For the text-containing cell, return its midpoint in (x, y) coordinate format. 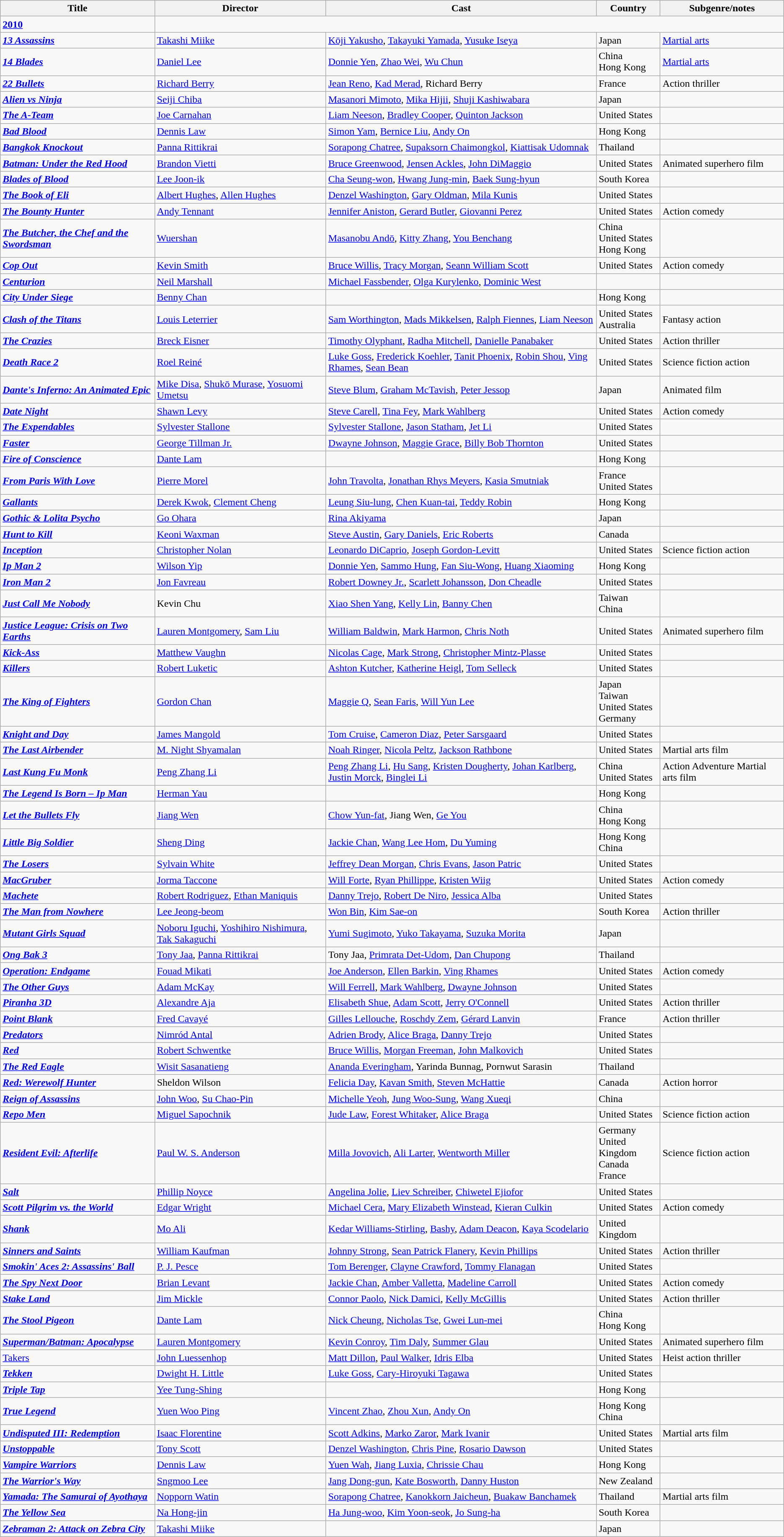
Breck Eisner (240, 341)
Jiang Wen (240, 815)
Yuen Woo Ping (240, 1411)
George Tillman Jr. (240, 443)
Johnny Strong, Sean Patrick Flanery, Kevin Phillips (461, 1251)
Keoni Waxman (240, 534)
Gallants (77, 502)
Robert Rodriguez, Ethan Maniquis (240, 896)
Tony Scott (240, 1449)
Jang Dong-gun, Kate Bosworth, Danny Huston (461, 1480)
Jim Mickle (240, 1299)
Will Ferrell, Mark Wahlberg, Dwayne Johnson (461, 987)
Subgenre/notes (722, 8)
Lee Jeong-beom (240, 912)
Blades of Blood (77, 179)
Sylvain White (240, 864)
Superman/Batman: Apocalypse (77, 1342)
Tom Cruise, Cameron Diaz, Peter Sarsgaard (461, 734)
Machete (77, 896)
Masanobu Andō, Kitty Zhang, You Benchang (461, 238)
Elisabeth Shue, Adam Scott, Jerry O'Connell (461, 1003)
Red (77, 1051)
Nicolas Cage, Mark Strong, Christopher Mintz-Plasse (461, 652)
Date Night (77, 411)
Robert Luketic (240, 668)
Neil Marshall (240, 282)
Ananda Everingham, Yarinda Bunnag, Pornwut Sarasin (461, 1066)
Little Big Soldier (77, 842)
The Bounty Hunter (77, 211)
Matthew Vaughn (240, 652)
Michael Fassbender, Olga Kurylenko, Dominic West (461, 282)
John Travolta, Jonathan Rhys Meyers, Kasia Smutniak (461, 480)
Fouad Mikati (240, 971)
Fire of Conscience (77, 459)
Mo Ali (240, 1229)
Milla Jovovich, Ali Larter, Wentworth Miller (461, 1153)
Bruce Willis, Tracy Morgan, Seann William Scott (461, 266)
Red: Werewolf Hunter (77, 1082)
Steve Carell, Tina Fey, Mark Wahlberg (461, 411)
The Red Eagle (77, 1066)
Roel Reiné (240, 362)
Resident Evil: Afterlife (77, 1153)
Kick-Ass (77, 652)
Masanori Mimoto, Mika Hijii, Shuji Kashiwabara (461, 99)
Xiao Shen Yang, Kelly Lin, Banny Chen (461, 603)
Leonardo DiCaprio, Joseph Gordon-Levitt (461, 550)
Seiji Chiba (240, 99)
The Other Guys (77, 987)
Tekken (77, 1374)
Bruce Greenwood, Jensen Ackles, John DiMaggio (461, 163)
Reign of Assassins (77, 1098)
Jackie Chan, Wang Lee Hom, Du Yuming (461, 842)
Yamada: The Samurai of Ayothaya (77, 1497)
Derek Kwok, Clement Cheng (240, 502)
Sheng Ding (240, 842)
Nimród Antal (240, 1035)
Andy Tennant (240, 211)
Ip Man 2 (77, 566)
Na Hong-jin (240, 1513)
Cha Seung-won, Hwang Jung-min, Baek Sung-hyun (461, 179)
William Baldwin, Mark Harmon, Chris Noth (461, 631)
Alexandre Aja (240, 1003)
Sngmoo Lee (240, 1480)
Operation: Endgame (77, 971)
Bangkok Knockout (77, 147)
Stake Land (77, 1299)
Justice League: Crisis on Two Earths (77, 631)
Kevin Chu (240, 603)
Action Adventure Martial arts film (722, 772)
Gordon Chan (240, 701)
Jorma Taccone (240, 880)
Shawn Levy (240, 411)
Gothic & Lolita Psycho (77, 518)
Death Race 2 (77, 362)
Title (77, 8)
Angelina Jolie, Liev Schreiber, Chiwetel Ejiofor (461, 1191)
Pierre Morel (240, 480)
Ashton Kutcher, Katherine Heigl, Tom Selleck (461, 668)
Kōji Yakusho, Takayuki Yamada, Yusuke Iseya (461, 40)
Adam McKay (240, 987)
22 Bullets (77, 83)
Liam Neeson, Bradley Cooper, Quinton Jackson (461, 115)
The Crazies (77, 341)
ChinaUnited StatesHong Kong (628, 238)
Action horror (722, 1082)
Kevin Smith (240, 266)
Denzel Washington, Chris Pine, Rosario Dawson (461, 1449)
Noah Ringer, Nicola Peltz, Jackson Rathbone (461, 750)
Danny Trejo, Robert De Niro, Jessica Alba (461, 896)
Jennifer Aniston, Gerard Butler, Giovanni Perez (461, 211)
Dwight H. Little (240, 1374)
Peng Zhang Li (240, 772)
The Legend Is Born – Ip Man (77, 793)
Last Kung Fu Monk (77, 772)
William Kaufman (240, 1251)
Dwayne Johnson, Maggie Grace, Billy Bob Thornton (461, 443)
Ha Jung-woo, Kim Yoon-seok, Jo Sung-ha (461, 1513)
Donnie Yen, Zhao Wei, Wu Chun (461, 62)
The Losers (77, 864)
Isaac Florentine (240, 1433)
GermanyUnited KingdomCanadaFrance (628, 1153)
Nick Cheung, Nicholas Tse, Gwei Lun-mei (461, 1320)
Dante's Inferno: An Animated Epic (77, 390)
Animated film (722, 390)
Yuen Wah, Jiang Luxia, Chrissie Chau (461, 1465)
The Butcher, the Chef and the Swordsman (77, 238)
Cast (461, 8)
14 Blades (77, 62)
Alien vs Ninja (77, 99)
The A-Team (77, 115)
Wuershan (240, 238)
Michael Cera, Mary Elizabeth Winstead, Kieran Culkin (461, 1208)
Iron Man 2 (77, 582)
Chow Yun-fat, Jiang Wen, Ge You (461, 815)
Point Blank (77, 1019)
Knight and Day (77, 734)
Clash of the Titans (77, 319)
Lauren Montgomery (240, 1342)
Country (628, 8)
Sylvester Stallone (240, 427)
Rina Akiyama (461, 518)
Wisit Sasanatieng (240, 1066)
Nopporn Watin (240, 1497)
Robert Schwentke (240, 1051)
Fantasy action (722, 319)
James Mangold (240, 734)
Kedar Williams-Stirling, Bashy, Adam Deacon, Kaya Scodelario (461, 1229)
Scott Adkins, Marko Zaror, Mark Ivanir (461, 1433)
Jeffrey Dean Morgan, Chris Evans, Jason Patric (461, 864)
Lauren Montgomery, Sam Liu (240, 631)
Benny Chan (240, 298)
TaiwanChina (628, 603)
Just Call Me Nobody (77, 603)
Tony Jaa, Primrata Det-Udom, Dan Chupong (461, 955)
Kevin Conroy, Tim Daly, Summer Glau (461, 1342)
Won Bin, Kim Sae-on (461, 912)
Batman: Under the Red Hood (77, 163)
United StatesAustralia (628, 319)
Will Forte, Ryan Phillippe, Kristen Wiig (461, 880)
Jon Favreau (240, 582)
P. J. Pesce (240, 1267)
Director (240, 8)
Yumi Sugimoto, Yuko Takayama, Suzuka Morita (461, 934)
Unstoppable (77, 1449)
Edgar Wright (240, 1208)
The Yellow Sea (77, 1513)
Mutant Girls Squad (77, 934)
The Warrior's Way (77, 1480)
The King of Fighters (77, 701)
Inception (77, 550)
Luke Goss, Cary-Hiroyuki Tagawa (461, 1374)
Christopher Nolan (240, 550)
Vampire Warriors (77, 1465)
Noboru Iguchi, Yoshihiro Nishimura, Tak Sakaguchi (240, 934)
Joe Anderson, Ellen Barkin, Ving Rhames (461, 971)
Salt (77, 1191)
Shank (77, 1229)
Undisputed III: Redemption (77, 1433)
Sinners and Saints (77, 1251)
Cop Out (77, 266)
Richard Berry (240, 83)
Bad Blood (77, 131)
Yee Tung-Shing (240, 1390)
Triple Tap (77, 1390)
City Under Siege (77, 298)
Donnie Yen, Sammo Hung, Fan Siu-Wong, Huang Xiaoming (461, 566)
MacGruber (77, 880)
Phillip Noyce (240, 1191)
The Spy Next Door (77, 1283)
Felicia Day, Kavan Smith, Steven McHattie (461, 1082)
The Book of Eli (77, 195)
2010 (77, 24)
New Zealand (628, 1480)
Smokin' Aces 2: Assassins' Ball (77, 1267)
The Expendables (77, 427)
Go Ohara (240, 518)
JapanTaiwanUnited StatesGermany (628, 701)
Robert Downey Jr., Scarlett Johansson, Don Cheadle (461, 582)
Louis Leterrier (240, 319)
Steve Blum, Graham McTavish, Peter Jessop (461, 390)
Let the Bullets Fly (77, 815)
Steve Austin, Gary Daniels, Eric Roberts (461, 534)
Denzel Washington, Gary Oldman, Mila Kunis (461, 195)
Maggie Q, Sean Faris, Will Yun Lee (461, 701)
Michelle Yeoh, Jung Woo-Sung, Wang Xueqi (461, 1098)
Mike Disa, Shukō Murase, Yosuomi Umetsu (240, 390)
Centurion (77, 282)
Scott Pilgrim vs. the World (77, 1208)
Connor Paolo, Nick Damici, Kelly McGillis (461, 1299)
Hunt to Kill (77, 534)
The Man from Nowhere (77, 912)
Tom Berenger, Clayne Crawford, Tommy Flanagan (461, 1267)
Takers (77, 1358)
The Stool Pigeon (77, 1320)
Albert Hughes, Allen Hughes (240, 195)
Panna Rittikrai (240, 147)
Luke Goss, Frederick Koehler, Tanit Phoenix, Robin Shou, Ving Rhames, Sean Bean (461, 362)
Repo Men (77, 1114)
Brandon Vietti (240, 163)
Sorapong Chatree, Supaksorn Chaimongkol, Kiattisak Udomnak (461, 147)
Heist action thriller (722, 1358)
Predators (77, 1035)
Adrien Brody, Alice Braga, Danny Trejo (461, 1035)
True Legend (77, 1411)
United Kingdom (628, 1229)
Piranha 3D (77, 1003)
Wilson Yip (240, 566)
China (628, 1098)
Gilles Lellouche, Roschdy Zem, Gérard Lanvin (461, 1019)
Tony Jaa, Panna Rittikrai (240, 955)
M. Night Shyamalan (240, 750)
ChinaUnited States (628, 772)
Fred Cavayé (240, 1019)
Lee Joon-ik (240, 179)
John Luessenhop (240, 1358)
Brian Levant (240, 1283)
Faster (77, 443)
Leung Siu-lung, Chen Kuan-tai, Teddy Robin (461, 502)
The Last Airbender (77, 750)
Jean Reno, Kad Merad, Richard Berry (461, 83)
John Woo, Su Chao-Pin (240, 1098)
Daniel Lee (240, 62)
From Paris With Love (77, 480)
Matt Dillon, Paul Walker, Idris Elba (461, 1358)
Sorapong Chatree, Kanokkorn Jaicheun, Buakaw Banchamek (461, 1497)
Sheldon Wilson (240, 1082)
Jude Law, Forest Whitaker, Alice Braga (461, 1114)
Sam Worthington, Mads Mikkelsen, Ralph Fiennes, Liam Neeson (461, 319)
Zebraman 2: Attack on Zebra City (77, 1529)
Paul W. S. Anderson (240, 1153)
Bruce Willis, Morgan Freeman, John Malkovich (461, 1051)
Sylvester Stallone, Jason Statham, Jet Li (461, 427)
FranceUnited States (628, 480)
Killers (77, 668)
Miguel Sapochnik (240, 1114)
Simon Yam, Bernice Liu, Andy On (461, 131)
13 Assassins (77, 40)
Timothy Olyphant, Radha Mitchell, Danielle Panabaker (461, 341)
Herman Yau (240, 793)
Vincent Zhao, Zhou Xun, Andy On (461, 1411)
Ong Bak 3 (77, 955)
Peng Zhang Li, Hu Sang, Kristen Dougherty, Johan Karlberg, Justin Morck, Binglei Li (461, 772)
Joe Carnahan (240, 115)
Jackie Chan, Amber Valletta, Madeline Carroll (461, 1283)
